From the cell containing the given text, extract its center point as (X, Y) coordinate. 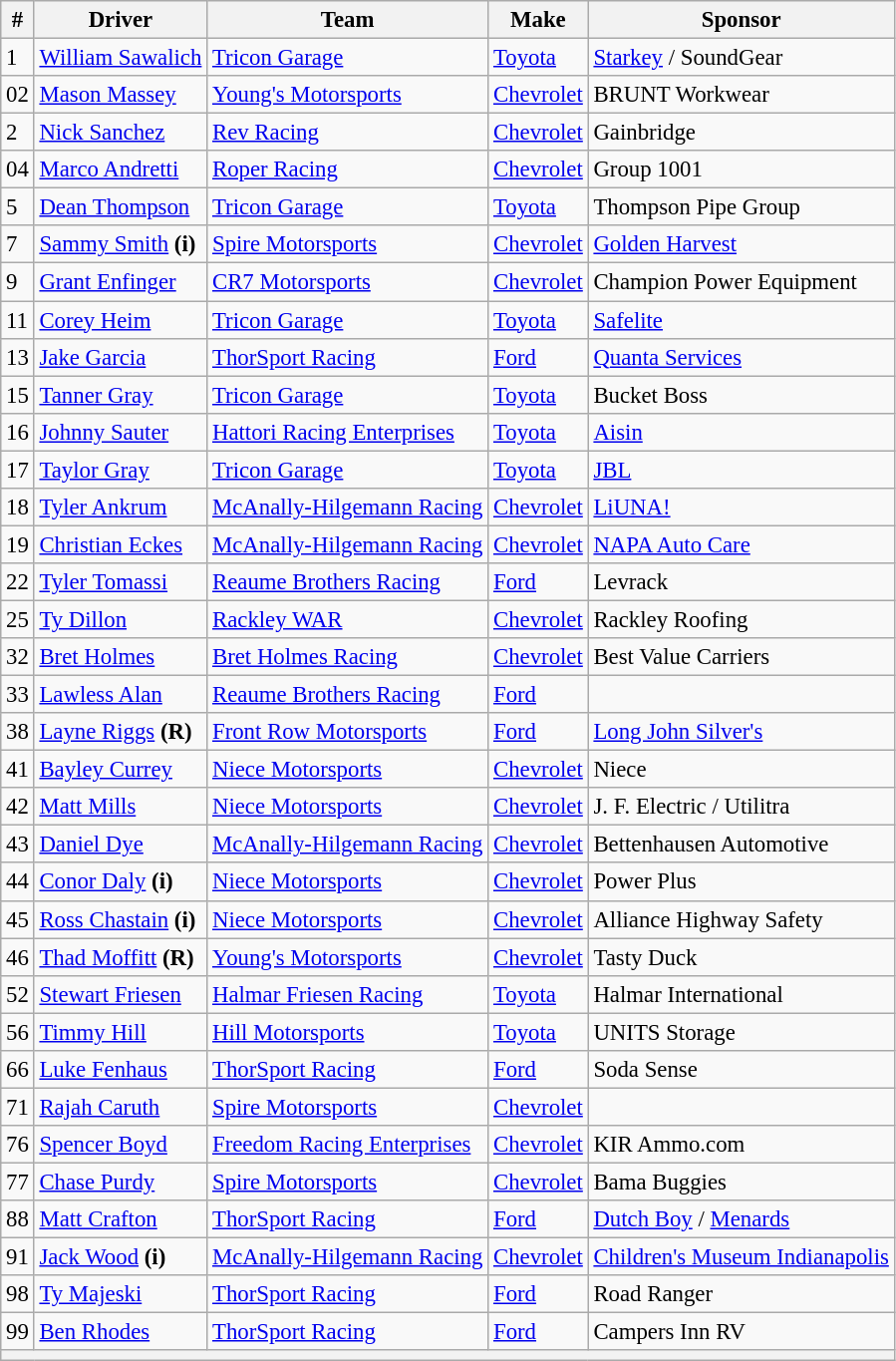
Campers Inn RV (742, 1332)
William Sawalich (121, 58)
77 (18, 1182)
25 (18, 619)
Bret Holmes Racing (348, 657)
7 (18, 244)
LiUNA! (742, 508)
18 (18, 508)
Levrack (742, 582)
Starkey / SoundGear (742, 58)
Tyler Tomassi (121, 582)
Team (348, 20)
Mason Massey (121, 95)
Grant Enfinger (121, 282)
Freedom Racing Enterprises (348, 1145)
99 (18, 1332)
Bret Holmes (121, 657)
45 (18, 919)
Sammy Smith (i) (121, 244)
Hattori Racing Enterprises (348, 432)
1 (18, 58)
KIR Ammo.com (742, 1145)
BRUNT Workwear (742, 95)
Sponsor (742, 20)
# (18, 20)
Stewart Friesen (121, 994)
Jack Wood (i) (121, 1257)
Quanta Services (742, 357)
Soda Sense (742, 1070)
Chase Purdy (121, 1182)
Rackley Roofing (742, 619)
Dean Thompson (121, 207)
Matt Crafton (121, 1219)
NAPA Auto Care (742, 544)
46 (18, 957)
04 (18, 170)
Tanner Gray (121, 395)
Road Ranger (742, 1294)
16 (18, 432)
41 (18, 770)
32 (18, 657)
Power Plus (742, 882)
Ben Rhodes (121, 1332)
Long John Silver's (742, 732)
15 (18, 395)
Bucket Boss (742, 395)
38 (18, 732)
Niece (742, 770)
88 (18, 1219)
Aisin (742, 432)
Conor Daly (i) (121, 882)
Thad Moffitt (R) (121, 957)
Make (538, 20)
Christian Eckes (121, 544)
Ross Chastain (i) (121, 919)
2 (18, 133)
11 (18, 320)
Ty Dillon (121, 619)
Tasty Duck (742, 957)
43 (18, 845)
Timmy Hill (121, 1032)
5 (18, 207)
Children's Museum Indianapolis (742, 1257)
Corey Heim (121, 320)
33 (18, 695)
Jake Garcia (121, 357)
9 (18, 282)
44 (18, 882)
Group 1001 (742, 170)
Rajah Caruth (121, 1107)
76 (18, 1145)
56 (18, 1032)
19 (18, 544)
Ty Majeski (121, 1294)
91 (18, 1257)
71 (18, 1107)
17 (18, 470)
Golden Harvest (742, 244)
Nick Sanchez (121, 133)
66 (18, 1070)
Dutch Boy / Menards (742, 1219)
Halmar International (742, 994)
Alliance Highway Safety (742, 919)
Bayley Currey (121, 770)
Layne Riggs (R) (121, 732)
Halmar Friesen Racing (348, 994)
98 (18, 1294)
Lawless Alan (121, 695)
Best Value Carriers (742, 657)
Bama Buggies (742, 1182)
22 (18, 582)
Safelite (742, 320)
52 (18, 994)
Hill Motorsports (348, 1032)
Driver (121, 20)
Daniel Dye (121, 845)
Roper Racing (348, 170)
Rackley WAR (348, 619)
Spencer Boyd (121, 1145)
Marco Andretti (121, 170)
42 (18, 807)
UNITS Storage (742, 1032)
02 (18, 95)
Bettenhausen Automotive (742, 845)
Thompson Pipe Group (742, 207)
Luke Fenhaus (121, 1070)
Taylor Gray (121, 470)
Front Row Motorsports (348, 732)
Tyler Ankrum (121, 508)
J. F. Electric / Utilitra (742, 807)
13 (18, 357)
Champion Power Equipment (742, 282)
Rev Racing (348, 133)
Johnny Sauter (121, 432)
CR7 Motorsports (348, 282)
Gainbridge (742, 133)
Matt Mills (121, 807)
JBL (742, 470)
